Locate the cell with the specified text and output its [x, y] center coordinate. 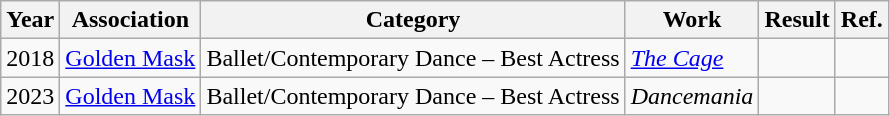
2018 [30, 58]
Association [130, 20]
The Cage [692, 58]
Work [692, 20]
Ref. [862, 20]
2023 [30, 96]
Result [797, 20]
Year [30, 20]
Category [413, 20]
Dancemania [692, 96]
